Provide the (X, Y) coordinate of the cell's center where the given text is located.  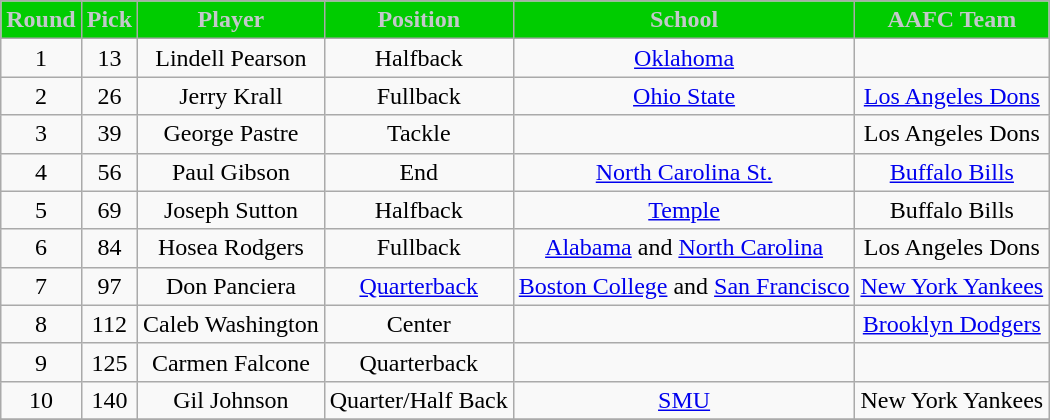
Ohio State (684, 96)
6 (41, 248)
Center (418, 324)
140 (109, 400)
13 (109, 58)
5 (41, 210)
Gil Johnson (232, 400)
Brooklyn Dodgers (952, 324)
End (418, 172)
Boston College and San Francisco (684, 286)
Tackle (418, 134)
Lindell Pearson (232, 58)
Hosea Rodgers (232, 248)
39 (109, 134)
Alabama and North Carolina (684, 248)
1 (41, 58)
North Carolina St. (684, 172)
Caleb Washington (232, 324)
Player (232, 20)
26 (109, 96)
84 (109, 248)
Jerry Krall (232, 96)
3 (41, 134)
Paul Gibson (232, 172)
Quarter/Half Back (418, 400)
2 (41, 96)
Joseph Sutton (232, 210)
George Pastre (232, 134)
69 (109, 210)
Round (41, 20)
School (684, 20)
Carmen Falcone (232, 362)
AAFC Team (952, 20)
Oklahoma (684, 58)
9 (41, 362)
125 (109, 362)
56 (109, 172)
Don Panciera (232, 286)
97 (109, 286)
7 (41, 286)
Temple (684, 210)
8 (41, 324)
10 (41, 400)
Position (418, 20)
112 (109, 324)
4 (41, 172)
SMU (684, 400)
Pick (109, 20)
